Scan for the cell matching the given text and deliver its (x, y) coordinate at center. 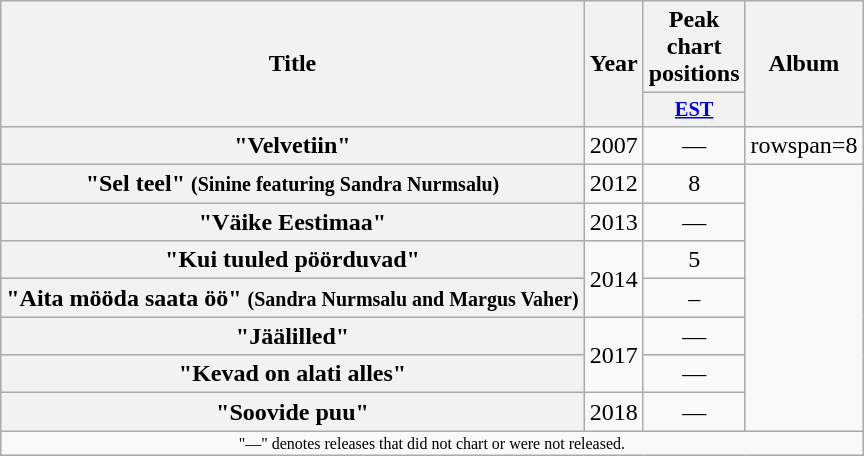
"Väike Eestimaa" (292, 222)
Title (292, 64)
"Jäälilled" (292, 336)
Peak chart positions (694, 47)
Year (614, 64)
"Kui tuuled pöörduvad" (292, 260)
2014 (614, 279)
2018 (614, 412)
"Kevad on alati alles" (292, 374)
EST (694, 110)
"Velvetiin" (292, 145)
2013 (614, 222)
2012 (614, 184)
8 (694, 184)
– (694, 298)
"Soovide puu" (292, 412)
Album (804, 64)
"Aita mööda saata öö" (Sandra Nurmsalu and Margus Vaher) (292, 298)
"—" denotes releases that did not chart or were not released. (432, 443)
2007 (614, 145)
2017 (614, 355)
rowspan=8 (804, 145)
"Sel teel" (Sinine featuring Sandra Nurmsalu) (292, 184)
5 (694, 260)
